From the cell containing the given text, extract its center point as (x, y) coordinate. 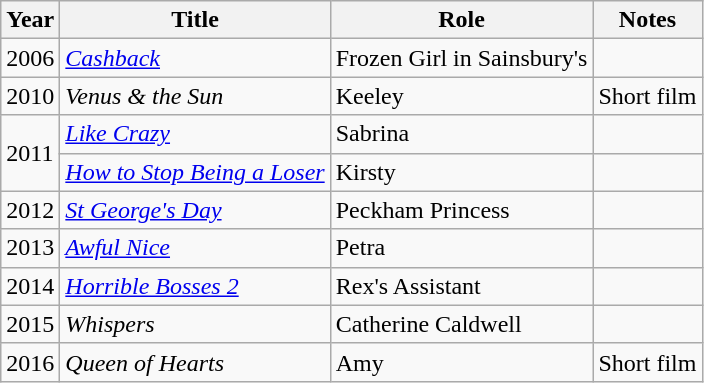
Like Crazy (195, 134)
How to Stop Being a Loser (195, 172)
Sabrina (462, 134)
2016 (30, 362)
Venus & the Sun (195, 96)
Frozen Girl in Sainsbury's (462, 58)
Year (30, 20)
Kirsty (462, 172)
Rex's Assistant (462, 286)
Cashback (195, 58)
2006 (30, 58)
St George's Day (195, 210)
Horrible Bosses 2 (195, 286)
Notes (648, 20)
Keeley (462, 96)
Title (195, 20)
Petra (462, 248)
Amy (462, 362)
Awful Nice (195, 248)
2010 (30, 96)
Queen of Hearts (195, 362)
2015 (30, 324)
Catherine Caldwell (462, 324)
2012 (30, 210)
2014 (30, 286)
Peckham Princess (462, 210)
Whispers (195, 324)
2013 (30, 248)
Role (462, 20)
2011 (30, 153)
